For the text-containing cell, return its midpoint in (x, y) coordinate format. 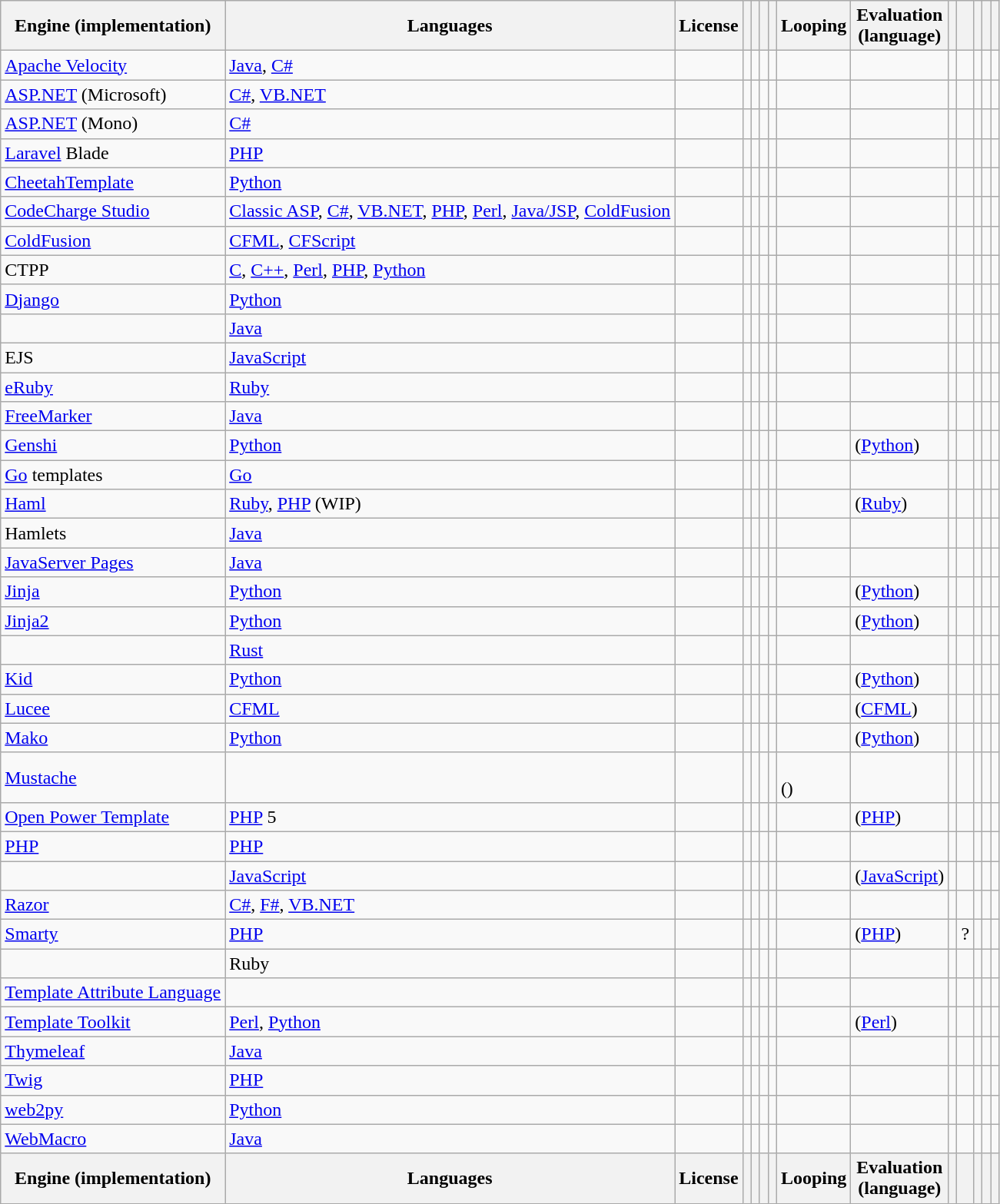
Kid (113, 679)
(JavaScript) (899, 875)
(Perl) (899, 1022)
EJS (113, 357)
Razor (113, 905)
CheetahTemplate (113, 182)
Template Toolkit (113, 1022)
CFML (450, 708)
PHP 5 (450, 817)
Ruby, PHP (WIP) (450, 504)
Mustache (113, 778)
CodeCharge Studio (113, 211)
ASP.NET (Microsoft) (113, 95)
FreeMarker (113, 416)
(Ruby) (899, 504)
web2py (113, 1109)
Rust (450, 650)
CTPP (113, 270)
Classic ASP, C#, VB.NET, PHP, Perl, Java/JSP, ColdFusion (450, 211)
Smarty (113, 934)
C#, F#, VB.NET (450, 905)
JavaServer Pages (113, 562)
Lucee (113, 708)
CFML, CFScript (450, 240)
() (813, 778)
Mako (113, 738)
ColdFusion (113, 240)
C# (450, 124)
C#, VB.NET (450, 95)
Go templates (113, 475)
Twig (113, 1080)
Haml (113, 504)
Go (450, 475)
WebMacro (113, 1139)
Template Attribute Language (113, 993)
ASP.NET (Mono) (113, 124)
Perl, Python (450, 1022)
Jinja2 (113, 621)
Jinja (113, 592)
Django (113, 299)
Laravel Blade (113, 153)
? (965, 934)
Hamlets (113, 533)
Java, C# (450, 65)
Genshi (113, 446)
eRuby (113, 386)
Apache Velocity (113, 65)
Open Power Template (113, 817)
(CFML) (899, 708)
C, C++, Perl, PHP, Python (450, 270)
Thymeleaf (113, 1051)
